From the cell containing the given text, extract its center point as [x, y] coordinate. 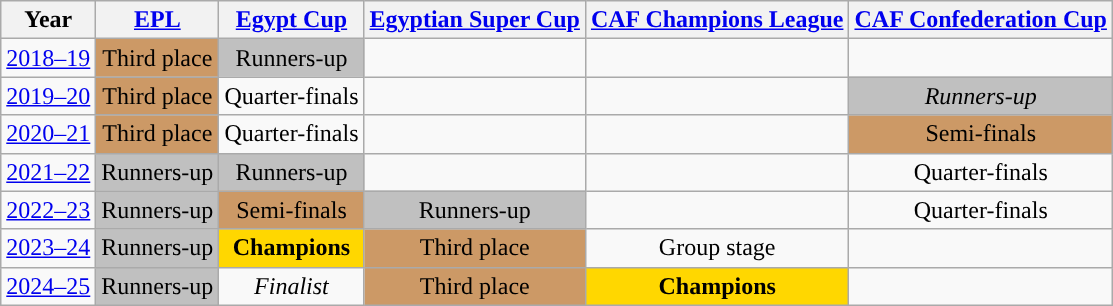
2020–21 [48, 134]
2024–25 [48, 286]
CAF Confederation Cup [981, 20]
Group stage [717, 248]
2021–22 [48, 172]
CAF Champions League [717, 20]
2023–24 [48, 248]
2018–19 [48, 58]
Egyptian Super Cup [474, 20]
Egypt Cup [292, 20]
Year [48, 20]
2022–23 [48, 210]
EPL [158, 20]
Finalist [292, 286]
2019–20 [48, 96]
